Search for the cell housing the specified text and yield its [x, y] center coordinate. 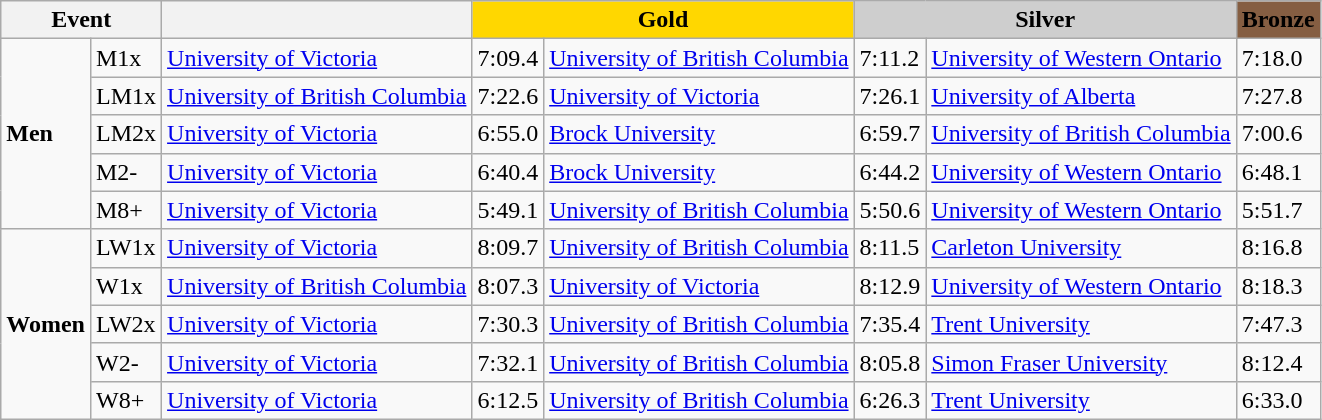
8:16.8 [1278, 248]
6:44.2 [890, 172]
8:05.8 [890, 362]
6:40.4 [508, 172]
7:30.3 [508, 324]
6:26.3 [890, 400]
7:09.4 [508, 58]
M8+ [126, 210]
7:35.4 [890, 324]
5:49.1 [508, 210]
University of Alberta [1081, 96]
LW1x [126, 248]
5:51.7 [1278, 210]
8:12.9 [890, 286]
M1x [126, 58]
M2- [126, 172]
Men [46, 134]
8:07.3 [508, 286]
LW2x [126, 324]
8:18.3 [1278, 286]
8:11.5 [890, 248]
Women [46, 324]
Carleton University [1081, 248]
Simon Fraser University [1081, 362]
7:32.1 [508, 362]
6:55.0 [508, 134]
5:50.6 [890, 210]
7:47.3 [1278, 324]
Gold [663, 20]
7:00.6 [1278, 134]
7:26.1 [890, 96]
Silver [1045, 20]
6:12.5 [508, 400]
8:09.7 [508, 248]
W1x [126, 286]
6:33.0 [1278, 400]
7:18.0 [1278, 58]
6:59.7 [890, 134]
7:27.8 [1278, 96]
LM1x [126, 96]
Event [82, 20]
LM2x [126, 134]
6:48.1 [1278, 172]
7:22.6 [508, 96]
8:12.4 [1278, 362]
Bronze [1278, 20]
W8+ [126, 400]
7:11.2 [890, 58]
W2- [126, 362]
